For the text-containing cell, return its midpoint in [x, y] coordinate format. 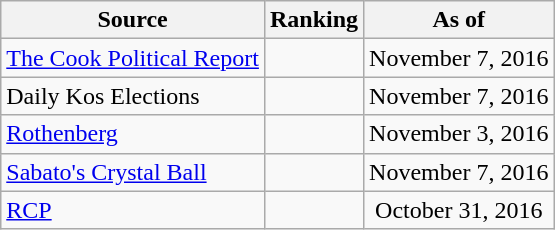
As of [459, 20]
The Cook Political Report [133, 58]
Sabato's Crystal Ball [133, 172]
Daily Kos Elections [133, 96]
Rothenberg [133, 134]
November 3, 2016 [459, 134]
RCP [133, 210]
October 31, 2016 [459, 210]
Ranking [314, 20]
Source [133, 20]
